From the cell containing the given text, extract its center point as (X, Y) coordinate. 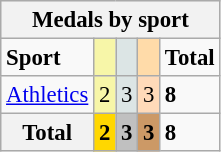
Sport (48, 58)
Athletics (48, 95)
Medals by sport (110, 20)
